Return (x, y) of the center of cell containing provided text 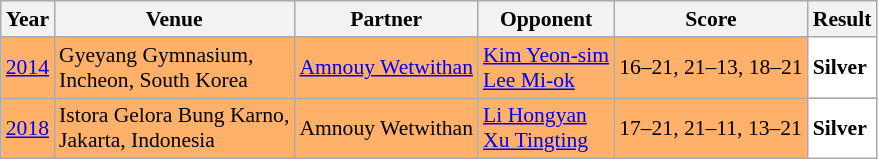
2018 (28, 128)
Kim Yeon-sim Lee Mi-ok (546, 68)
2014 (28, 68)
Istora Gelora Bung Karno,Jakarta, Indonesia (174, 128)
Partner (386, 19)
Venue (174, 19)
16–21, 21–13, 18–21 (711, 68)
Score (711, 19)
Gyeyang Gymnasium,Incheon, South Korea (174, 68)
Result (842, 19)
Li Hongyan Xu Tingting (546, 128)
Year (28, 19)
Opponent (546, 19)
17–21, 21–11, 13–21 (711, 128)
